Scan for the cell matching the given text and deliver its [X, Y] coordinate at center. 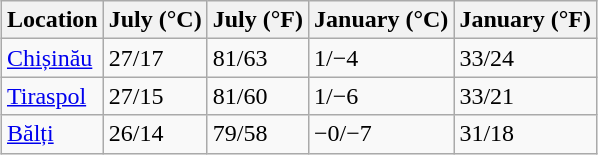
Tiraspol [52, 96]
Location [52, 20]
81/60 [258, 96]
27/17 [155, 58]
January (°F) [526, 20]
31/18 [526, 134]
Chișinău [52, 58]
July (°F) [258, 20]
Bălți [52, 134]
−0/−7 [382, 134]
1/−4 [382, 58]
26/14 [155, 134]
81/63 [258, 58]
27/15 [155, 96]
33/24 [526, 58]
79/58 [258, 134]
1/−6 [382, 96]
33/21 [526, 96]
January (°C) [382, 20]
July (°C) [155, 20]
